Determine the (x, y) coordinate at the center of the cell enclosing the given text.  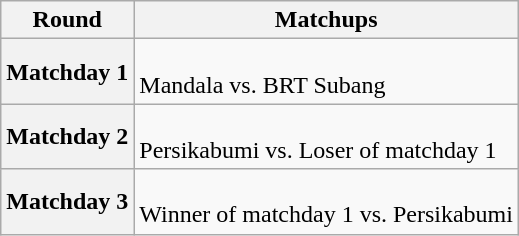
Round (68, 20)
Persikabumi vs. Loser of matchday 1 (326, 136)
Matchups (326, 20)
Matchday 3 (68, 202)
Matchday 2 (68, 136)
Mandala vs. BRT Subang (326, 72)
Matchday 1 (68, 72)
Winner of matchday 1 vs. Persikabumi (326, 202)
